Extract the (x, y) coordinate from the center of the cell holding the provided text.  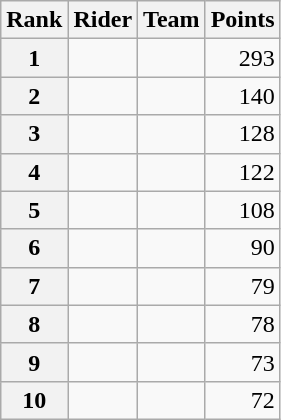
Points (242, 20)
128 (242, 134)
6 (34, 248)
1 (34, 58)
78 (242, 324)
5 (34, 210)
Team (172, 20)
4 (34, 172)
79 (242, 286)
Rider (103, 20)
122 (242, 172)
8 (34, 324)
293 (242, 58)
Rank (34, 20)
72 (242, 400)
140 (242, 96)
10 (34, 400)
3 (34, 134)
7 (34, 286)
2 (34, 96)
73 (242, 362)
108 (242, 210)
90 (242, 248)
9 (34, 362)
